Determine the (X, Y) coordinate at the center of the cell enclosing the given text.  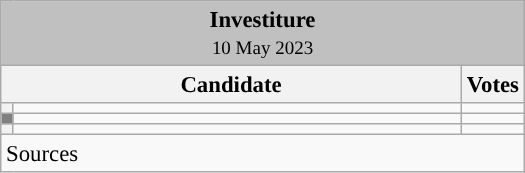
Sources (263, 154)
Candidate (232, 85)
Investiture10 May 2023 (263, 34)
Votes (492, 85)
